Search for the cell housing the specified text and yield its [x, y] center coordinate. 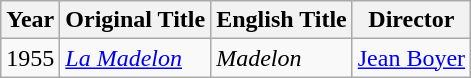
Original Title [136, 20]
Director [411, 20]
Jean Boyer [411, 58]
La Madelon [136, 58]
1955 [30, 58]
Madelon [282, 58]
English Title [282, 20]
Year [30, 20]
